Find where the given text appears and provide that cell's center as [x, y] coordinate. 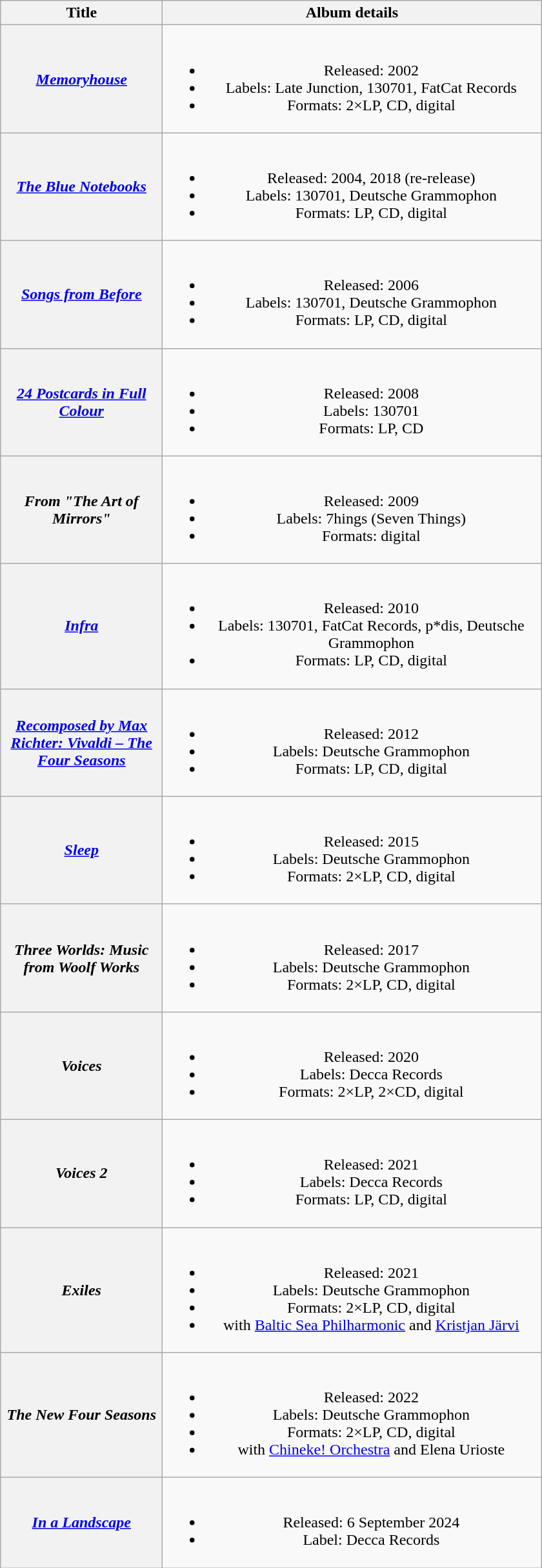
Released: 2009Labels: 7hings (Seven Things)Formats: digital [352, 509]
From "The Art of Mirrors" [81, 509]
In a Landscape [81, 1523]
Exiles [81, 1290]
Released: 2021Labels: Deutsche GrammophonFormats: 2×LP, CD, digitalwith Baltic Sea Philharmonic and Kristjan Järvi [352, 1290]
The New Four Seasons [81, 1415]
Voices [81, 1065]
Released: 2010Labels: 130701, FatCat Records, p*dis, Deutsche GrammophonFormats: LP, CD, digital [352, 626]
Released: 2021Labels: Decca RecordsFormats: LP, CD, digital [352, 1173]
The Blue Notebooks [81, 187]
Infra [81, 626]
Sleep [81, 850]
Memoryhouse [81, 79]
Released: 2017Labels: Deutsche GrammophonFormats: 2×LP, CD, digital [352, 958]
Voices 2 [81, 1173]
Released: 2008Labels: 130701Formats: LP, CD [352, 402]
Released: 2002Labels: Late Junction, 130701, FatCat RecordsFormats: 2×LP, CD, digital [352, 79]
Three Worlds: Music from Woolf Works [81, 958]
Released: 2006Labels: 130701, Deutsche GrammophonFormats: LP, CD, digital [352, 294]
Released: 2022Labels: Deutsche GrammophonFormats: 2×LP, CD, digitalwith Chineke! Orchestra and Elena Urioste [352, 1415]
Released: 2020Labels: Decca RecordsFormats: 2×LP, 2×CD, digital [352, 1065]
Songs from Before [81, 294]
Released: 2004, 2018 (re-release)Labels: 130701, Deutsche GrammophonFormats: LP, CD, digital [352, 187]
Released: 2015Labels: Deutsche GrammophonFormats: 2×LP, CD, digital [352, 850]
24 Postcards in Full Colour [81, 402]
Released: 2012Labels: Deutsche GrammophonFormats: LP, CD, digital [352, 743]
Released: 6 September 2024Label: Decca Records [352, 1523]
Album details [352, 13]
Title [81, 13]
Recomposed by Max Richter: Vivaldi – The Four Seasons [81, 743]
